Output the [x, y] coordinate of the center of the cell containing the given text.  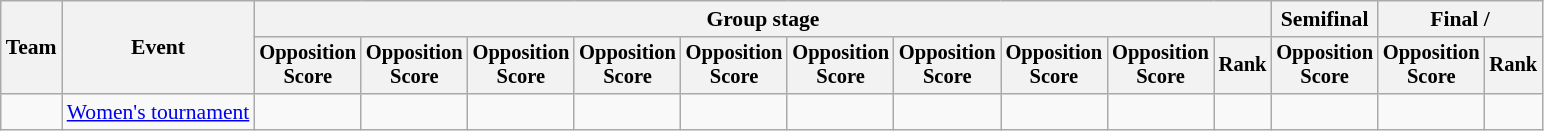
Semifinal [1324, 19]
Women's tournament [158, 112]
Group stage [762, 19]
Team [32, 48]
Event [158, 48]
Final / [1460, 19]
